For the text-containing cell, return its midpoint in (X, Y) coordinate format. 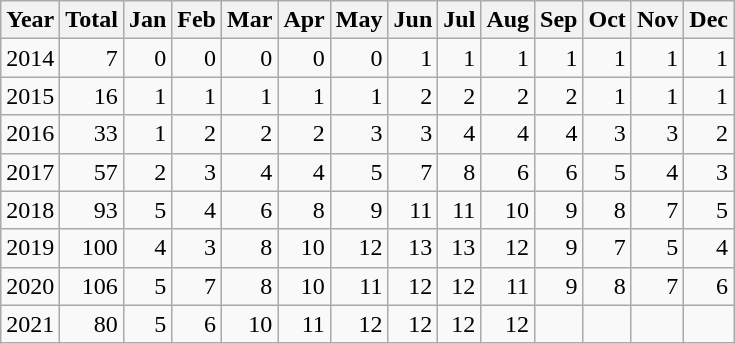
May (359, 20)
Oct (607, 20)
2020 (30, 286)
57 (92, 172)
2017 (30, 172)
80 (92, 324)
Nov (657, 20)
93 (92, 210)
33 (92, 134)
Total (92, 20)
Sep (559, 20)
Jun (413, 20)
Year (30, 20)
2021 (30, 324)
106 (92, 286)
Aug (508, 20)
100 (92, 248)
Dec (709, 20)
Jul (460, 20)
16 (92, 96)
Apr (304, 20)
2019 (30, 248)
Jan (147, 20)
Feb (197, 20)
2018 (30, 210)
2015 (30, 96)
Mar (250, 20)
2016 (30, 134)
2014 (30, 58)
